Find where the given text appears and provide that cell's center as (X, Y) coordinate. 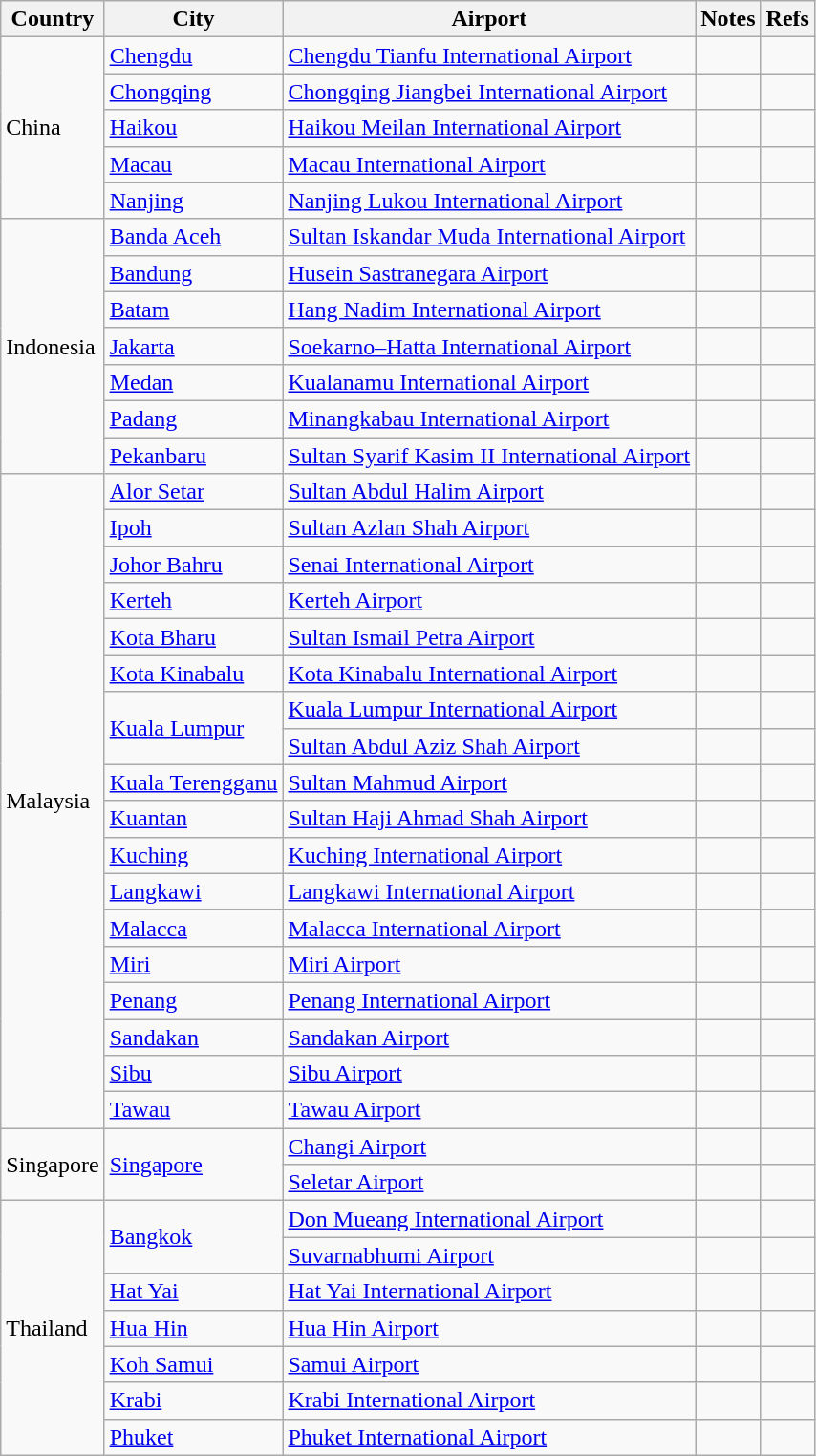
Kualanamu International Airport (489, 382)
Refs (787, 19)
Ipoh (193, 528)
Penang (193, 1000)
Krabi International Airport (489, 1401)
Kerteh Airport (489, 601)
Kuala Lumpur (193, 728)
Johor Bahru (193, 565)
Sibu Airport (489, 1074)
Phuket International Airport (489, 1437)
China (53, 128)
Suvarnabhumi Airport (489, 1255)
Krabi (193, 1401)
Sultan Abdul Aziz Shah Airport (489, 746)
Penang International Airport (489, 1000)
Bandung (193, 273)
Batam (193, 310)
Senai International Airport (489, 565)
Kota Kinabalu (193, 674)
Kuching (193, 855)
Seletar Airport (489, 1183)
Macau International Airport (489, 164)
Nanjing (193, 201)
Padang (193, 418)
Hua Hin (193, 1328)
Sultan Iskandar Muda International Airport (489, 237)
Sultan Azlan Shah Airport (489, 528)
Husein Sastranegara Airport (489, 273)
Malaysia (53, 801)
Langkawi International Airport (489, 891)
Banda Aceh (193, 237)
Minangkabau International Airport (489, 418)
Hat Yai International Airport (489, 1292)
Alor Setar (193, 492)
Kota Kinabalu International Airport (489, 674)
Notes (728, 19)
Haikou (193, 128)
Thailand (53, 1328)
Country (53, 19)
Hang Nadim International Airport (489, 310)
Hua Hin Airport (489, 1328)
Bangkok (193, 1237)
Sultan Syarif Kasim II International Airport (489, 456)
Pekanbaru (193, 456)
Sandakan (193, 1037)
Airport (489, 19)
Sultan Mahmud Airport (489, 782)
Sultan Ismail Petra Airport (489, 637)
Tawau (193, 1110)
Sibu (193, 1074)
Kerteh (193, 601)
Kota Bharu (193, 637)
Kuching International Airport (489, 855)
Sultan Abdul Halim Airport (489, 492)
Chongqing (193, 92)
Phuket (193, 1437)
Haikou Meilan International Airport (489, 128)
Macau (193, 164)
Sultan Haji Ahmad Shah Airport (489, 819)
Malacca International Airport (489, 928)
Medan (193, 382)
Don Mueang International Airport (489, 1219)
City (193, 19)
Kuantan (193, 819)
Sandakan Airport (489, 1037)
Samui Airport (489, 1364)
Nanjing Lukou International Airport (489, 201)
Langkawi (193, 891)
Miri Airport (489, 964)
Miri (193, 964)
Indonesia (53, 346)
Kuala Lumpur International Airport (489, 710)
Malacca (193, 928)
Chengdu (193, 55)
Hat Yai (193, 1292)
Soekarno–Hatta International Airport (489, 346)
Kuala Terengganu (193, 782)
Chengdu Tianfu International Airport (489, 55)
Changi Airport (489, 1146)
Tawau Airport (489, 1110)
Koh Samui (193, 1364)
Chongqing Jiangbei International Airport (489, 92)
Jakarta (193, 346)
